Output the [X, Y] coordinate of the center of the cell containing the given text.  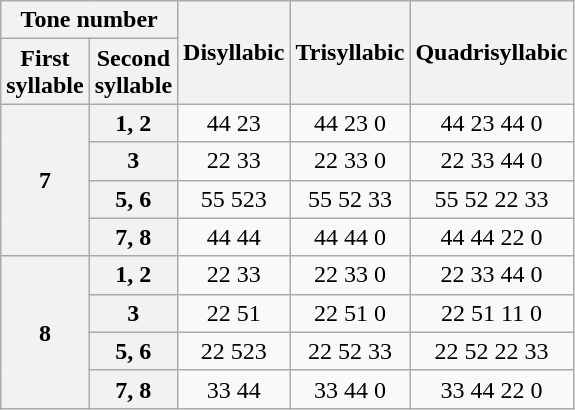
22 52 33 [350, 351]
44 44 0 [350, 237]
Secondsyllable [133, 72]
55 523 [234, 199]
44 44 22 0 [492, 237]
44 44 [234, 237]
22 523 [234, 351]
22 51 0 [350, 313]
33 44 0 [350, 389]
Tone number [90, 20]
44 23 [234, 123]
22 51 11 0 [492, 313]
44 23 0 [350, 123]
Firstsyllable [45, 72]
33 44 22 0 [492, 389]
33 44 [234, 389]
8 [45, 332]
Quadrisyllabic [492, 52]
Disyllabic [234, 52]
55 52 22 33 [492, 199]
Trisyllabic [350, 52]
22 51 [234, 313]
7 [45, 180]
55 52 33 [350, 199]
22 52 22 33 [492, 351]
44 23 44 0 [492, 123]
